Locate the cell with the specified text and output its [x, y] center coordinate. 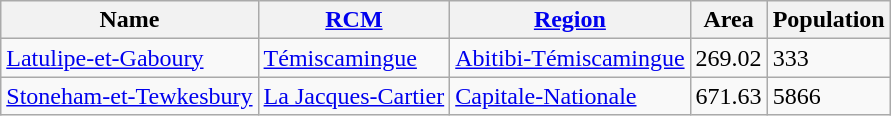
333 [828, 58]
Témiscamingue [354, 58]
Capitale-Nationale [570, 96]
La Jacques-Cartier [354, 96]
Population [828, 20]
5866 [828, 96]
269.02 [728, 58]
Stoneham-et-Tewkesbury [130, 96]
Latulipe-et-Gaboury [130, 58]
Region [570, 20]
RCM [354, 20]
Name [130, 20]
Abitibi-Témiscamingue [570, 58]
Area [728, 20]
671.63 [728, 96]
